For the text-containing cell, return its midpoint in [X, Y] coordinate format. 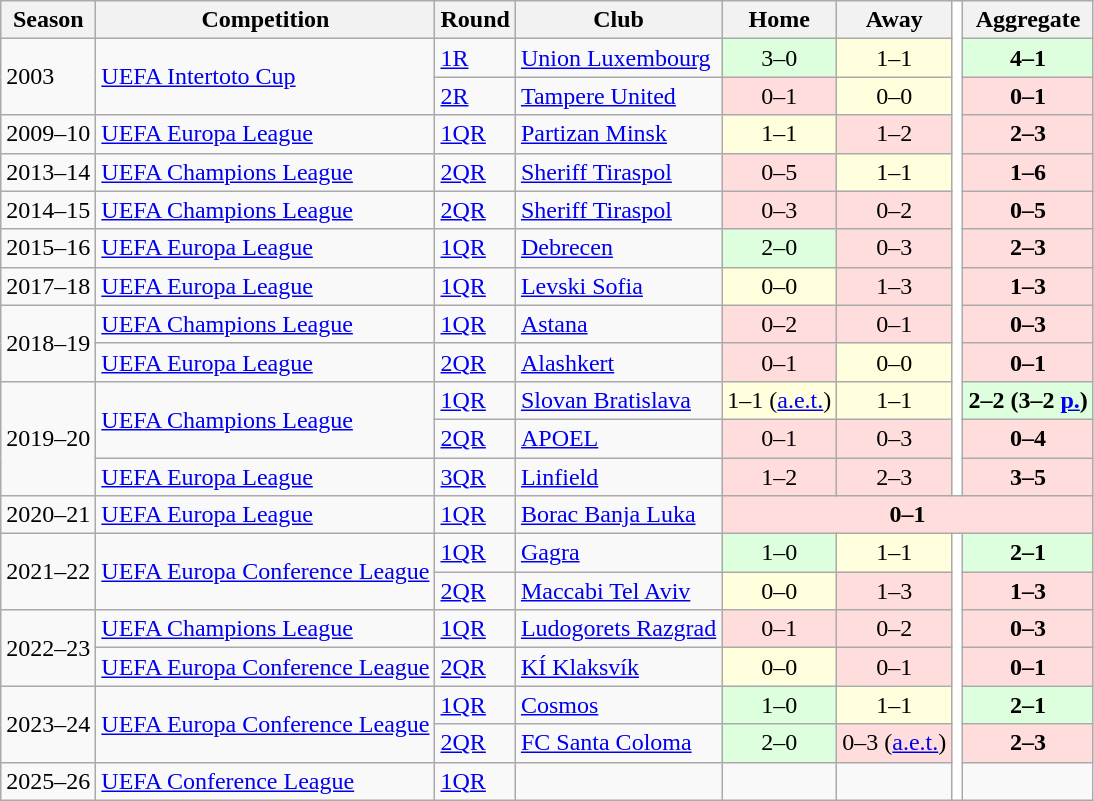
FC Santa Coloma [618, 743]
1–1 (a.e.t.) [780, 400]
Union Luxembourg [618, 58]
1R [475, 58]
Gagra [618, 553]
UEFA Intertoto Cup [266, 77]
2021–22 [48, 572]
Cosmos [618, 705]
Debrecen [618, 248]
APOEL [618, 438]
Alashkert [618, 362]
Linfield [618, 477]
Borac Banja Luka [618, 515]
Club [618, 20]
1–6 [1028, 172]
Slovan Bratislava [618, 400]
Ludogorets Razgrad [618, 629]
2R [475, 96]
2014–15 [48, 210]
2023–24 [48, 724]
Aggregate [1028, 20]
2025–26 [48, 781]
3QR [475, 477]
2018–19 [48, 343]
Away [894, 20]
Season [48, 20]
4–1 [1028, 58]
Tampere United [618, 96]
Levski Sofia [618, 286]
2015–16 [48, 248]
Maccabi Tel Aviv [618, 591]
Partizan Minsk [618, 134]
Round [475, 20]
2022–23 [48, 648]
Home [780, 20]
2003 [48, 77]
0–4 [1028, 438]
0–3 (a.e.t.) [894, 743]
2017–18 [48, 286]
Astana [618, 324]
2013–14 [48, 172]
UEFA Conference League [266, 781]
3–0 [780, 58]
2020–21 [48, 515]
2019–20 [48, 438]
Competition [266, 20]
2–2 (3–2 p.) [1028, 400]
3–5 [1028, 477]
2009–10 [48, 134]
KÍ Klaksvík [618, 667]
